Return the [x, y] coordinate for the center point of the cell that contains the specified text.  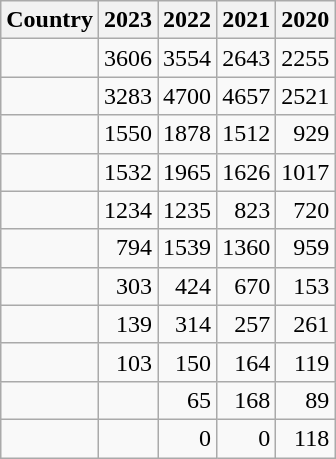
2023 [128, 20]
118 [306, 438]
153 [306, 286]
65 [188, 400]
794 [128, 248]
1017 [306, 172]
3606 [128, 58]
929 [306, 134]
103 [128, 362]
257 [246, 324]
3554 [188, 58]
1512 [246, 134]
2021 [246, 20]
1539 [188, 248]
2255 [306, 58]
150 [188, 362]
1532 [128, 172]
1626 [246, 172]
1235 [188, 210]
2020 [306, 20]
670 [246, 286]
2022 [188, 20]
2521 [306, 96]
959 [306, 248]
168 [246, 400]
823 [246, 210]
3283 [128, 96]
119 [306, 362]
261 [306, 324]
1878 [188, 134]
2643 [246, 58]
164 [246, 362]
89 [306, 400]
424 [188, 286]
1234 [128, 210]
303 [128, 286]
139 [128, 324]
Country [50, 20]
1965 [188, 172]
4657 [246, 96]
720 [306, 210]
1550 [128, 134]
4700 [188, 96]
314 [188, 324]
1360 [246, 248]
